Detect which cell encompasses the target text, then output its (x, y) center coordinate. 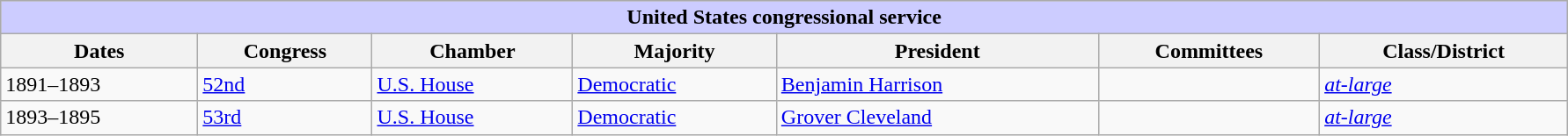
52nd (285, 84)
Committees (1209, 51)
Class/District (1444, 51)
Chamber (473, 51)
United States congressional service (785, 18)
Benjamin Harrison (937, 84)
Congress (285, 51)
Grover Cleveland (937, 118)
1893–1895 (99, 118)
Dates (99, 51)
1891–1893 (99, 84)
Majority (674, 51)
53rd (285, 118)
President (937, 51)
